Extract the (X, Y) coordinate from the center of the cell holding the provided text.  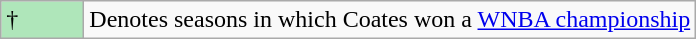
† (42, 20)
Denotes seasons in which Coates won a WNBA championship (390, 20)
